Output the [x, y] coordinate of the center of the cell containing the given text.  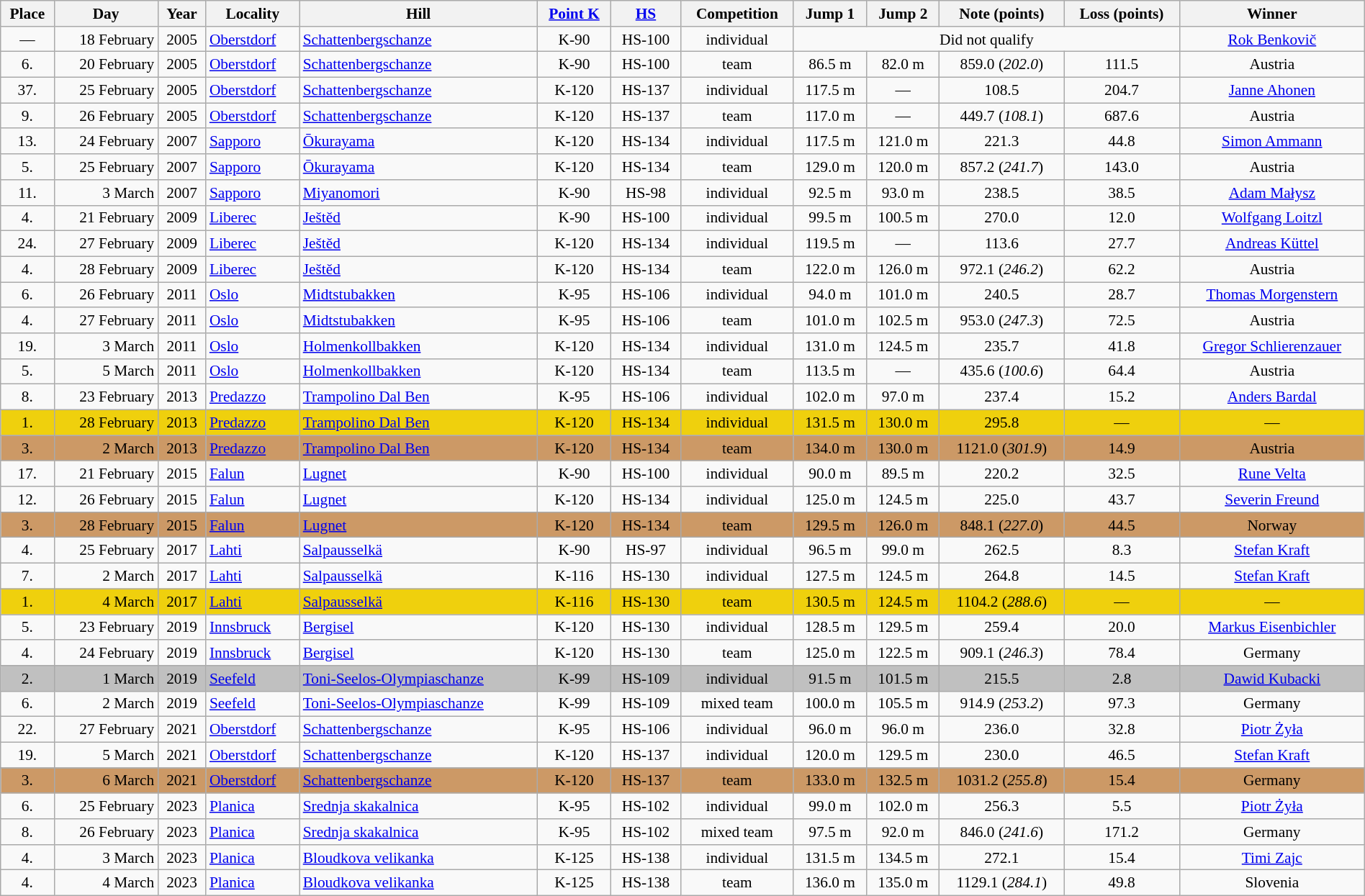
113.5 m [829, 371]
94.0 m [829, 295]
225.0 [1002, 499]
20.0 [1122, 628]
Locality [253, 14]
122.5 m [903, 653]
93.0 m [903, 193]
220.2 [1002, 474]
49.8 [1122, 883]
295.8 [1002, 422]
Timi Zajc [1271, 858]
Miyanomori [419, 193]
32.8 [1122, 730]
171.2 [1122, 832]
Jump 1 [829, 14]
HS-98 [647, 193]
14.9 [1122, 448]
230.0 [1002, 755]
32.5 [1122, 474]
236.0 [1002, 730]
238.5 [1002, 193]
259.4 [1002, 628]
204.7 [1122, 91]
Andreas Küttel [1271, 244]
9. [27, 116]
91.5 m [829, 679]
Wolfgang Loitzl [1271, 218]
72.5 [1122, 320]
122.0 m [829, 269]
13. [27, 142]
97.3 [1122, 704]
687.6 [1122, 116]
130.5 m [829, 602]
90.0 m [829, 474]
HS-97 [647, 551]
117.0 m [829, 116]
89.5 m [903, 474]
221.3 [1002, 142]
Rok Benkovič [1271, 40]
78.4 [1122, 653]
101.5 m [903, 679]
46.5 [1122, 755]
Hill [419, 14]
133.0 m [829, 781]
38.5 [1122, 193]
Anders Bardal [1271, 397]
105.5 m [903, 704]
256.3 [1002, 806]
Slovenia [1271, 883]
Loss (points) [1122, 14]
Point K [574, 14]
215.5 [1002, 679]
Adam Małysz [1271, 193]
2.8 [1122, 679]
100.0 m [829, 704]
64.4 [1122, 371]
134.5 m [903, 858]
264.8 [1002, 576]
41.8 [1122, 346]
857.2 (241.7) [1002, 167]
128.5 m [829, 628]
Did not qualify [986, 40]
20 February [106, 65]
972.1 (246.2) [1002, 269]
Markus Eisenbichler [1271, 628]
14.5 [1122, 576]
12.0 [1122, 218]
22. [27, 730]
Janne Ahonen [1271, 91]
44.8 [1122, 142]
Dawid Kubacki [1271, 679]
6 March [106, 781]
96.5 m [829, 551]
270.0 [1002, 218]
143.0 [1122, 167]
2. [27, 679]
Day [106, 14]
846.0 (241.6) [1002, 832]
43.7 [1122, 499]
Winner [1271, 14]
18 February [106, 40]
108.5 [1002, 91]
15.2 [1122, 397]
44.5 [1122, 525]
Norway [1271, 525]
129.0 m [829, 167]
134.0 m [829, 448]
24. [27, 244]
262.5 [1002, 551]
1104.2 (288.6) [1002, 602]
Jump 2 [903, 14]
Note (points) [1002, 14]
121.0 m [903, 142]
Year [181, 14]
62.2 [1122, 269]
909.1 (246.3) [1002, 653]
37. [27, 91]
5.5 [1122, 806]
135.0 m [903, 883]
99.5 m [829, 218]
11. [27, 193]
1121.0 (301.9) [1002, 448]
Simon Ammann [1271, 142]
113.6 [1002, 244]
28.7 [1122, 295]
102.5 m [903, 320]
27.7 [1122, 244]
17. [27, 474]
235.7 [1002, 346]
1 March [106, 679]
859.0 (202.0) [1002, 65]
132.5 m [903, 781]
Severin Freund [1271, 499]
1031.2 (255.8) [1002, 781]
92.0 m [903, 832]
Rune Velta [1271, 474]
953.0 (247.3) [1002, 320]
127.5 m [829, 576]
435.6 (100.6) [1002, 371]
8.3 [1122, 551]
1129.1 (284.1) [1002, 883]
Gregor Schlierenzauer [1271, 346]
Place [27, 14]
12. [27, 499]
97.5 m [829, 832]
92.5 m [829, 193]
82.0 m [903, 65]
136.0 m [829, 883]
100.5 m [903, 218]
240.5 [1002, 295]
7. [27, 576]
HS [647, 14]
272.1 [1002, 858]
119.5 m [829, 244]
131.0 m [829, 346]
914.9 (253.2) [1002, 704]
86.5 m [829, 65]
Competition [737, 14]
Thomas Morgenstern [1271, 295]
97.0 m [903, 397]
111.5 [1122, 65]
237.4 [1002, 397]
848.1 (227.0) [1002, 525]
449.7 (108.1) [1002, 116]
